From the cell containing the given text, extract its center point as (X, Y) coordinate. 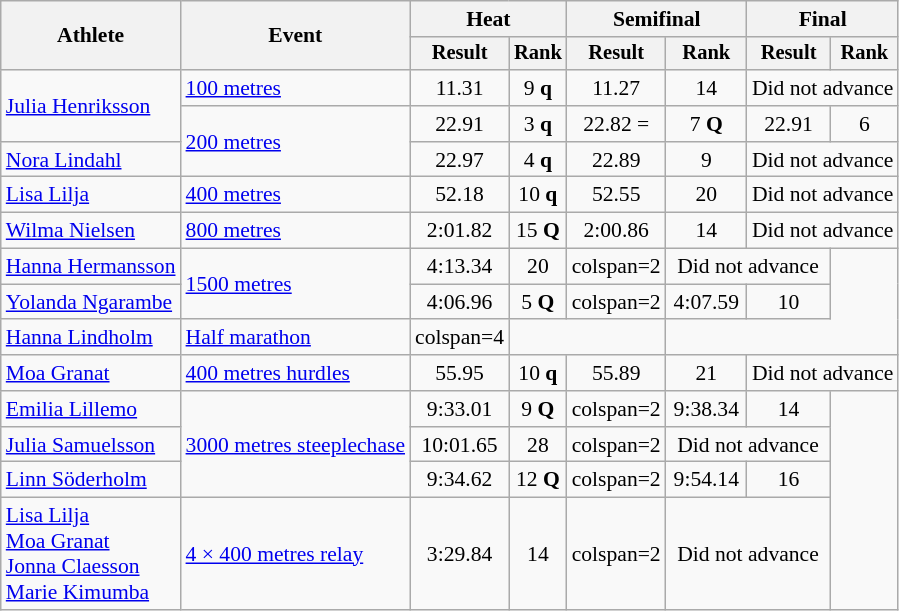
9 Q (538, 409)
Hanna Lindholm (91, 338)
4:13.34 (460, 267)
Wilma Nielsen (91, 231)
Lisa LiljaMoa GranatJonna Claesson Marie Kimumba (91, 554)
Yolanda Ngarambe (91, 302)
Moa Granat (91, 373)
9:33.01 (460, 409)
Half marathon (296, 338)
3000 metres steeplechase (296, 444)
11.27 (616, 88)
Athlete (91, 36)
Event (296, 36)
Hanna Hermansson (91, 267)
colspan=4 (460, 338)
Heat (488, 19)
5 Q (538, 302)
400 metres (296, 195)
11.31 (460, 88)
Semifinal (657, 19)
800 metres (296, 231)
9:34.62 (460, 480)
2:01.82 (460, 231)
10:01.65 (460, 445)
7 Q (706, 124)
200 metres (296, 142)
52.55 (616, 195)
55.89 (616, 373)
22.97 (460, 160)
16 (788, 480)
4:07.59 (706, 302)
4:06.96 (460, 302)
21 (706, 373)
15 Q (538, 231)
9:38.34 (706, 409)
Emilia Lillemo (91, 409)
28 (538, 445)
55.95 (460, 373)
2:00.86 (616, 231)
Linn Söderholm (91, 480)
10 (788, 302)
12 Q (538, 480)
6 (864, 124)
Julia Henriksson (91, 106)
1500 metres (296, 284)
4 × 400 metres relay (296, 554)
22.82 = (616, 124)
400 metres hurdles (296, 373)
22.89 (616, 160)
4 q (538, 160)
Nora Lindahl (91, 160)
3 q (538, 124)
Julia Samuelsson (91, 445)
52.18 (460, 195)
9 q (538, 88)
9 (706, 160)
100 metres (296, 88)
9:54.14 (706, 480)
Lisa Lilja (91, 195)
Final (823, 19)
3:29.84 (460, 554)
